Return the (X, Y) coordinate for the center point of the cell that contains the specified text.  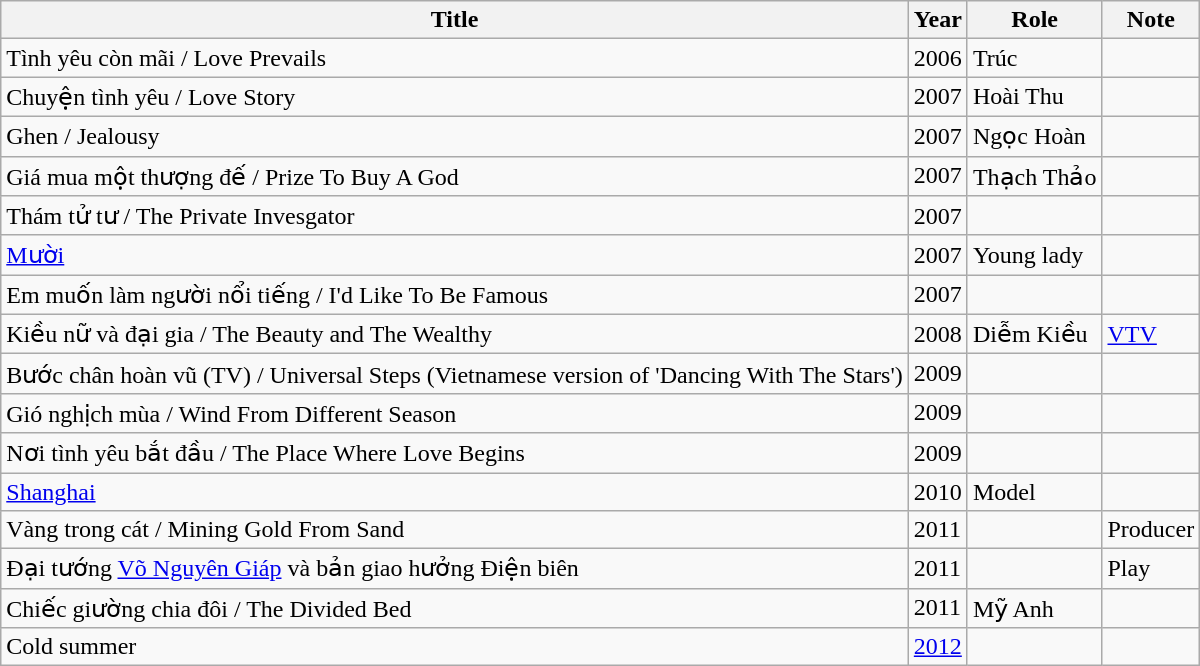
Ngọc Hoàn (1034, 136)
Thám tử tư / The Private Invesgator (455, 216)
Gió nghịch mùa / Wind From Different Season (455, 413)
Producer (1151, 530)
Year (938, 20)
Trúc (1034, 58)
VTV (1151, 334)
Ghen / Jealousy (455, 136)
Đại tướng Võ Nguyên Giáp và bản giao hưởng Điện biên (455, 569)
Mỹ Anh (1034, 608)
Model (1034, 491)
Nơi tình yêu bắt đầu / The Place Where Love Begins (455, 453)
Vàng trong cát / Mining Gold From Sand (455, 530)
Kiều nữ và đại gia / The Beauty and The Wealthy (455, 334)
Hoài Thu (1034, 97)
Em muốn làm người nổi tiếng / I'd Like To Be Famous (455, 295)
2008 (938, 334)
2006 (938, 58)
Note (1151, 20)
Role (1034, 20)
Diễm Kiều (1034, 334)
Giá mua một thượng đế / Prize To Buy A God (455, 176)
Chiếc giường chia đôi / The Divided Bed (455, 608)
Tình yêu còn mãi / Love Prevails (455, 58)
Mười (455, 255)
Young lady (1034, 255)
Thạch Thảo (1034, 176)
2010 (938, 491)
Bước chân hoàn vũ (TV) / Universal Steps (Vietnamese version of 'Dancing With The Stars') (455, 374)
Chuyện tình yêu / Love Story (455, 97)
Cold summer (455, 647)
2012 (938, 647)
Title (455, 20)
Play (1151, 569)
Shanghai (455, 491)
